Detect which cell encompasses the target text, then output its (X, Y) center coordinate. 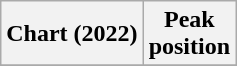
Chart (2022) (72, 34)
Peakposition (189, 34)
